Determine the [X, Y] coordinate at the center of the cell enclosing the given text.  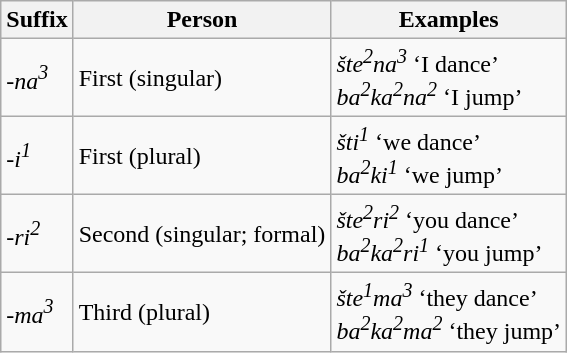
First (plural) [202, 156]
First (singular) [202, 78]
Person [202, 20]
-na3 [37, 78]
šte2ri2 ‘you dance’ba2ka2ri1 ‘you jump’ [449, 234]
šte2na3 ‘I dance’ba2ka2na2 ‘I jump’ [449, 78]
Suffix [37, 20]
-i1 [37, 156]
Examples [449, 20]
-ri2 [37, 234]
Third (plural) [202, 312]
Second (singular; formal) [202, 234]
-ma3 [37, 312]
šti1 ‘we dance’ba2ki1 ‘we jump’ [449, 156]
šte1ma3 ‘they dance’ba2ka2ma2 ‘they jump’ [449, 312]
